For the text-containing cell, return its midpoint in [X, Y] coordinate format. 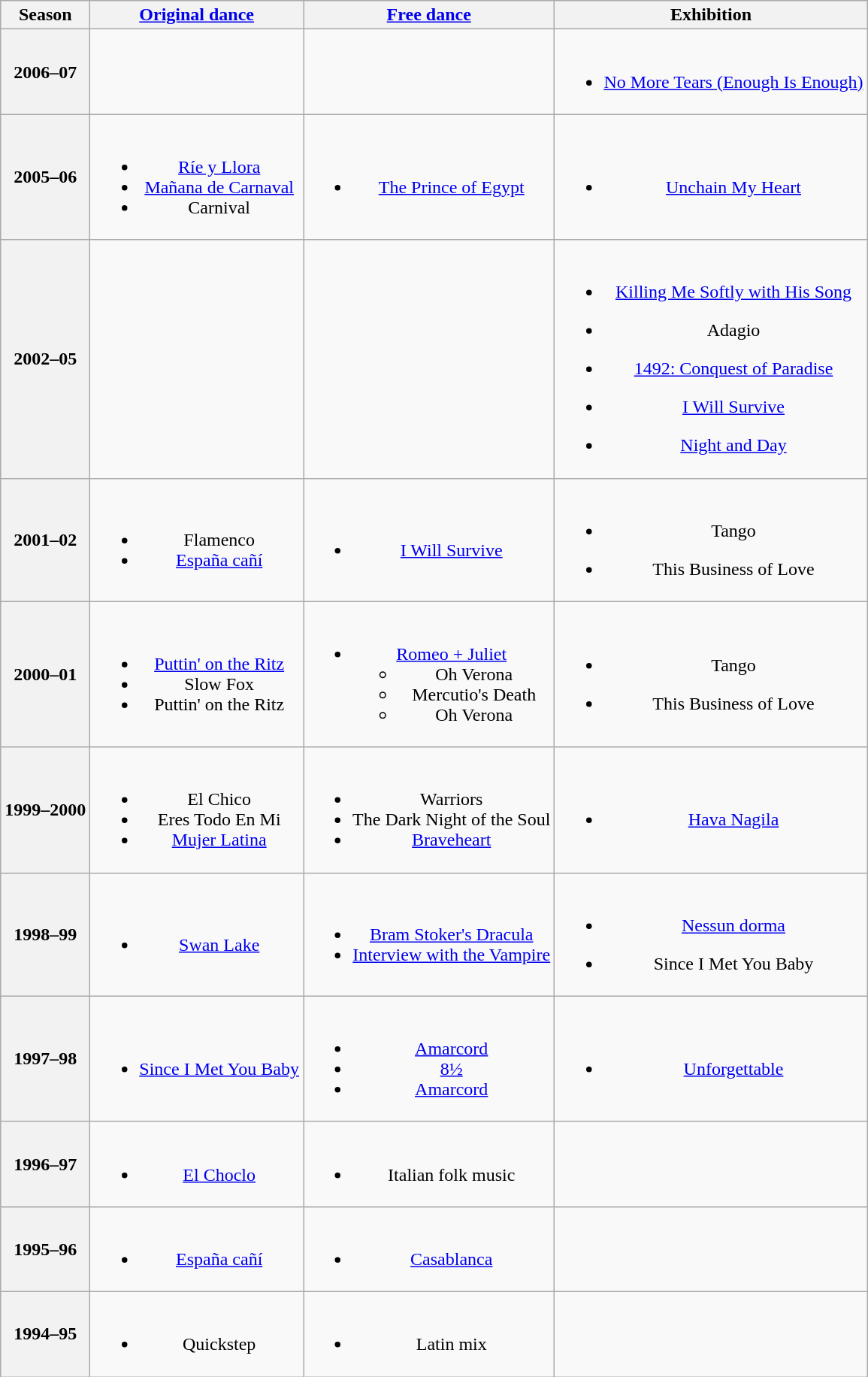
1999–2000 [45, 810]
Italian folk music [429, 1164]
Hava Nagila [711, 810]
Romeo + Juliet Oh VeronaMercutio's DeathOh Verona [429, 674]
1998–99 [45, 934]
Ríe y Llora Mañana de Carnaval Carnival [197, 177]
2001–02 [45, 540]
2000–01 [45, 674]
Original dance [197, 15]
Unforgettable [711, 1058]
España cañí [197, 1249]
The Prince of Egypt [429, 177]
El Choclo [197, 1164]
Exhibition [711, 15]
Latin mix [429, 1333]
Bram Stoker's Dracula Interview with the Vampire [429, 934]
Swan Lake [197, 934]
No More Tears (Enough Is Enough) [711, 72]
Nessun dorma Since I Met You Baby [711, 934]
2006–07 [45, 72]
Puttin' on the Ritz Slow Fox Puttin' on the Ritz [197, 674]
Quickstep [197, 1333]
1995–96 [45, 1249]
1996–97 [45, 1164]
Unchain My Heart [711, 177]
1997–98 [45, 1058]
2005–06 [45, 177]
Free dance [429, 15]
I Will Survive [429, 540]
Season [45, 15]
1994–95 [45, 1333]
Flamenco España cañí [197, 540]
Warriors The Dark Night of the Soul Braveheart [429, 810]
Casablanca [429, 1249]
2002–05 [45, 359]
El Chico Eres Todo En Mi Mujer Latina [197, 810]
Killing Me Softly with His Song Adagio 1492: Conquest of Paradise I Will Survive Night and Day [711, 359]
Amarcord 8½ Amarcord [429, 1058]
Since I Met You Baby [197, 1058]
